Return [X, Y] of the center of cell containing provided text 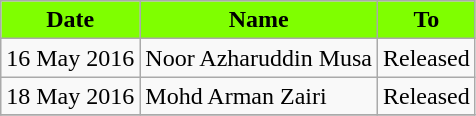
16 May 2016 [70, 58]
To [427, 20]
Mohd Arman Zairi [259, 96]
Date [70, 20]
Name [259, 20]
Noor Azharuddin Musa [259, 58]
18 May 2016 [70, 96]
